From the cell containing the given text, extract its center point as (X, Y) coordinate. 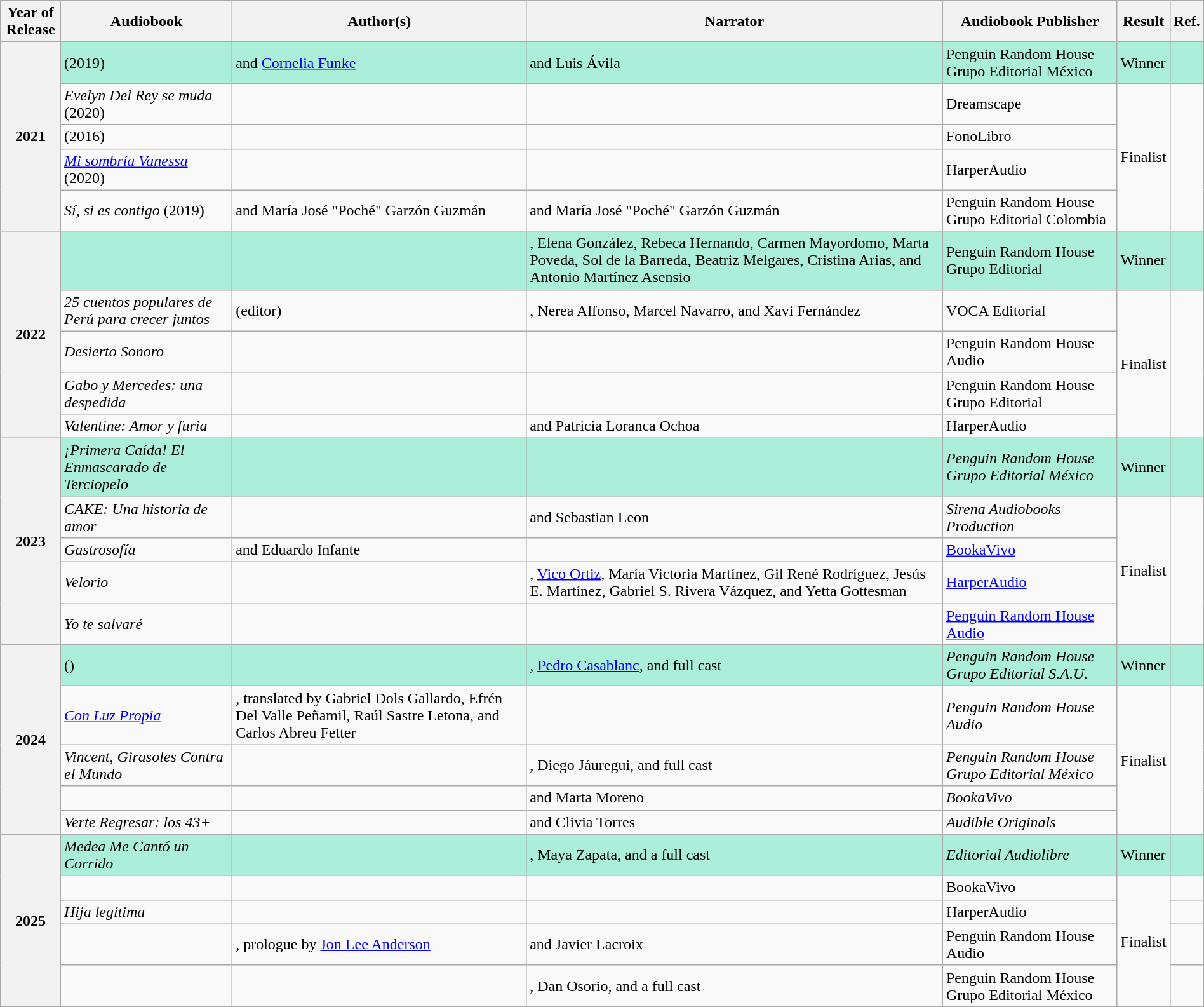
and Sebastian Leon (735, 517)
Con Luz Propia (146, 715)
Editorial Audiolibre (1030, 855)
Year of Release (30, 22)
Medea Me Cantó un Corrido (146, 855)
Author(s) (380, 22)
2024 (30, 740)
¡Primera Caída! El Enmascarado de Terciopelo (146, 467)
, Vico Ortiz, María Victoria Martínez, Gil René Rodríguez, Jesús E. Martínez, Gabriel S. Rivera Vázquez, and Yetta Gottesman (735, 583)
Penguin Random House Grupo Editorial S.A.U. (1030, 666)
and Eduardo Infante (380, 550)
, Pedro Casablanc, and full cast (735, 666)
(editor) (380, 310)
and Javier Lacroix (735, 944)
Yo te salvaré (146, 624)
(2019) (146, 62)
2023 (30, 541)
, Diego Jáuregui, and full cast (735, 765)
, Nerea Alfonso, Marcel Navarro, and Xavi Fernández (735, 310)
Result (1143, 22)
Mi sombría Vanessa (2020) (146, 169)
Evelyn Del Rey se muda (2020) (146, 104)
Narrator (735, 22)
FonoLibro (1030, 137)
CAKE: Una historia de amor (146, 517)
Vincent, Girasoles Contra el Mundo (146, 765)
(2016) (146, 137)
Verte Regresar: los 43+ (146, 822)
() (146, 666)
Gabo y Mercedes: una despedida (146, 393)
, prologue by Jon Lee Anderson (380, 944)
25 cuentos populares de Perú para crecer juntos (146, 310)
Dreamscape (1030, 104)
Penguin Random House Grupo Editorial Colombia (1030, 211)
, Elena González, Rebeca Hernando, Carmen Mayordomo, Marta Poveda, Sol de la Barreda, Beatriz Melgares, Cristina Arias, and Antonio Martínez Asensio (735, 260)
Sirena Audiobooks Production (1030, 517)
Sí, si es contigo (2019) (146, 211)
and Clivia Torres (735, 822)
, Maya Zapata, and a full cast (735, 855)
Audiobook (146, 22)
and Luis Ávila (735, 62)
Gastrosofía (146, 550)
Ref. (1186, 22)
Audiobook Publisher (1030, 22)
Audible Originals (1030, 822)
Hija legítima (146, 912)
2025 (30, 920)
Velorio (146, 583)
and Patricia Loranca Ochoa (735, 426)
VOCA Editorial (1030, 310)
, Dan Osorio, and a full cast (735, 986)
and Marta Moreno (735, 798)
, translated by Gabriel Dols Gallardo, Efrén Del Valle Peñamil, Raúl Sastre Letona, and Carlos Abreu Fetter (380, 715)
2022 (30, 334)
2021 (30, 137)
Valentine: Amor y furia (146, 426)
Desierto Sonoro (146, 352)
and Cornelia Funke (380, 62)
